Detect which cell encompasses the target text, then output its (x, y) center coordinate. 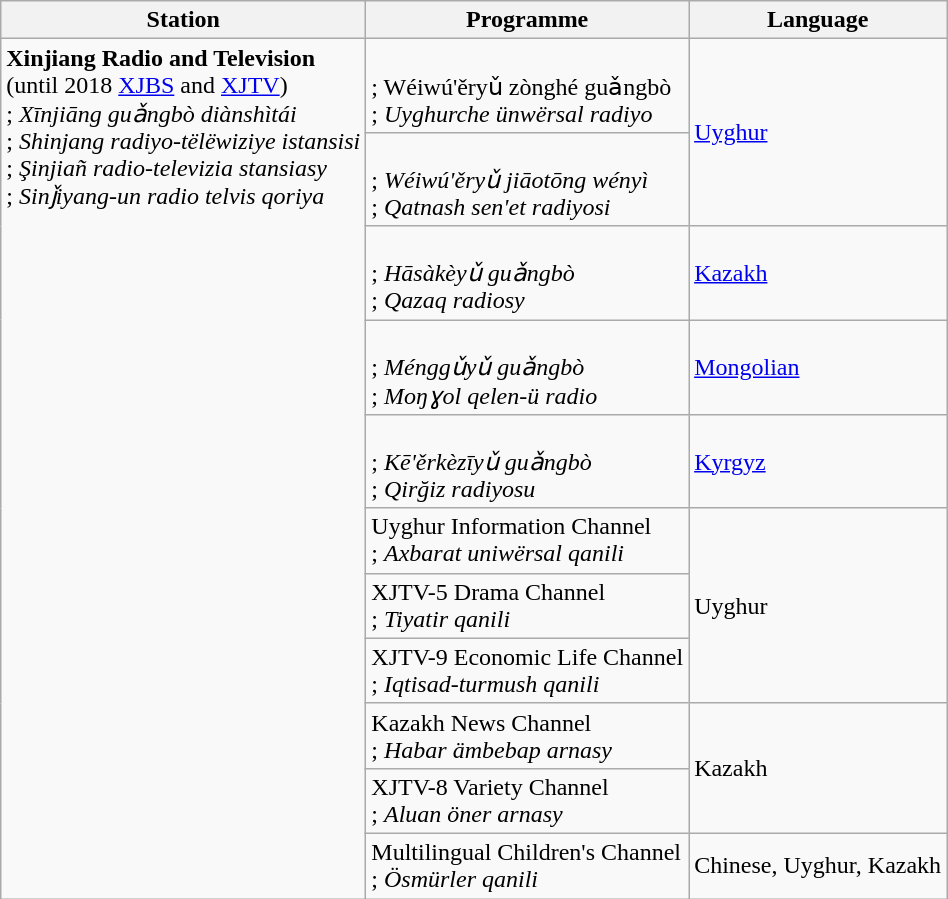
Kazakh News Channel ; Habar ämbebap arnasy (528, 736)
Kyrgyz (818, 462)
Chinese, Uyghur, Kazakh (818, 866)
; Kē'ěrkèzīyǔ guǎngbò ; Qirğiz radiyosu (528, 462)
XJTV-8 Variety Channel ; Aluan öner arnasy (528, 800)
; Wéiwú'ěryǔ zònghé guǎngbò ; Uyghurche ünwërsal radiyo (528, 86)
Programme (528, 20)
Station (184, 20)
Multilingual Children's Channel ; Ösmürler qanili (528, 866)
XJTV-5 Drama Channel ; Tiyatir qanili (528, 606)
Language (818, 20)
; Ménggǔyǔ guǎngbò ; Moŋɣol qelen-ü radio (528, 368)
Mongolian (818, 368)
Uyghur Information Channel ; Axbarat uniwërsal qanili (528, 540)
XJTV-9 Economic Life Channel ; Iqtisad-turmush qanili (528, 670)
; Wéiwú'ěryǔ jiāotōng wényì ; Qatnash sen'et radiyosi (528, 179)
; Hāsàkèyǔ guǎngbò ; Qazaq radiosy (528, 273)
